Output the (X, Y) coordinate of the center of the cell containing the given text.  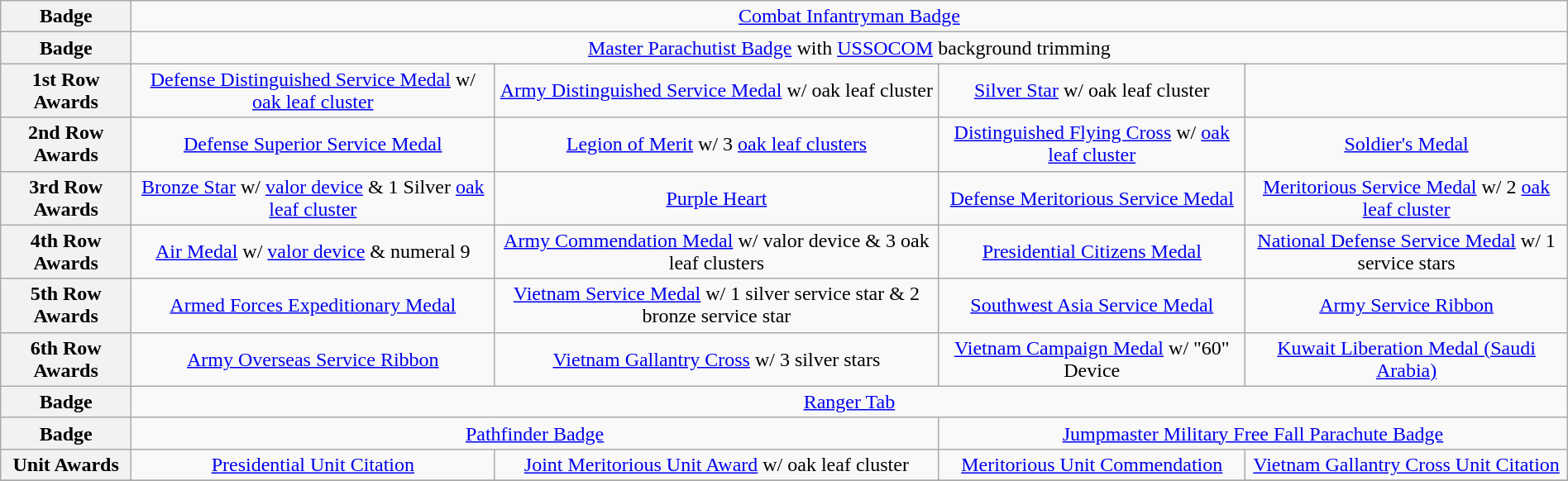
National Defense Service Medal w/ 1 service stars (1406, 251)
5th Row Awards (66, 306)
Purple Heart (716, 198)
Southwest Asia Service Medal (1092, 306)
Silver Star w/ oak leaf cluster (1092, 91)
3rd Row Awards (66, 198)
Army Overseas Service Ribbon (313, 359)
6th Row Awards (66, 359)
4th Row Awards (66, 251)
Presidential Citizens Medal (1092, 251)
1st Row Awards (66, 91)
Defense Meritorious Service Medal (1092, 198)
Armed Forces Expeditionary Medal (313, 306)
Army Service Ribbon (1406, 306)
Air Medal w/ valor device & numeral 9 (313, 251)
Kuwait Liberation Medal (Saudi Arabia) (1406, 359)
Unit Awards (66, 464)
2nd Row Awards (66, 144)
Jumpmaster Military Free Fall Parachute Badge (1254, 433)
Combat Infantryman Badge (850, 17)
Legion of Merit w/ 3 oak leaf clusters (716, 144)
Master Parachutist Badge with USSOCOM background trimming (850, 48)
Defense Distinguished Service Medal w/ oak leaf cluster (313, 91)
Ranger Tab (850, 402)
Army Commendation Medal w/ valor device & 3 oak leaf clusters (716, 251)
Joint Meritorious Unit Award w/ oak leaf cluster (716, 464)
Defense Superior Service Medal (313, 144)
Meritorious Unit Commendation (1092, 464)
Soldier's Medal (1406, 144)
Presidential Unit Citation (313, 464)
Vietnam Gallantry Cross w/ 3 silver stars (716, 359)
Vietnam Campaign Medal w/ "60" Device (1092, 359)
Vietnam Service Medal w/ 1 silver service star & 2 bronze service star (716, 306)
Distinguished Flying Cross w/ oak leaf cluster (1092, 144)
Meritorious Service Medal w/ 2 oak leaf cluster (1406, 198)
Army Distinguished Service Medal w/ oak leaf cluster (716, 91)
Bronze Star w/ valor device & 1 Silver oak leaf cluster (313, 198)
Vietnam Gallantry Cross Unit Citation (1406, 464)
Pathfinder Badge (535, 433)
